Return the (x, y) coordinate for the center point of the cell that contains the specified text.  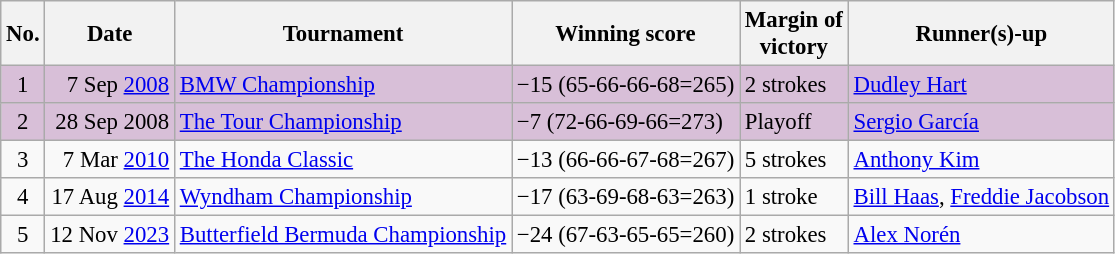
Dudley Hart (981, 85)
Date (110, 34)
−7 (72-66-69-66=273) (626, 122)
Playoff (794, 122)
5 (23, 235)
5 strokes (794, 160)
1 (23, 85)
Butterfield Bermuda Championship (342, 235)
Bill Haas, Freddie Jacobson (981, 197)
The Tour Championship (342, 122)
−24 (67-63-65-65=260) (626, 235)
−15 (65-66-66-68=265) (626, 85)
17 Aug 2014 (110, 197)
28 Sep 2008 (110, 122)
The Honda Classic (342, 160)
2 (23, 122)
Runner(s)-up (981, 34)
Winning score (626, 34)
BMW Championship (342, 85)
12 Nov 2023 (110, 235)
3 (23, 160)
Alex Norén (981, 235)
−13 (66-66-67-68=267) (626, 160)
−17 (63-69-68-63=263) (626, 197)
1 stroke (794, 197)
Sergio García (981, 122)
No. (23, 34)
4 (23, 197)
Wyndham Championship (342, 197)
Margin ofvictory (794, 34)
Tournament (342, 34)
Anthony Kim (981, 160)
7 Sep 2008 (110, 85)
7 Mar 2010 (110, 160)
